Scan for the cell matching the given text and deliver its [X, Y] coordinate at center. 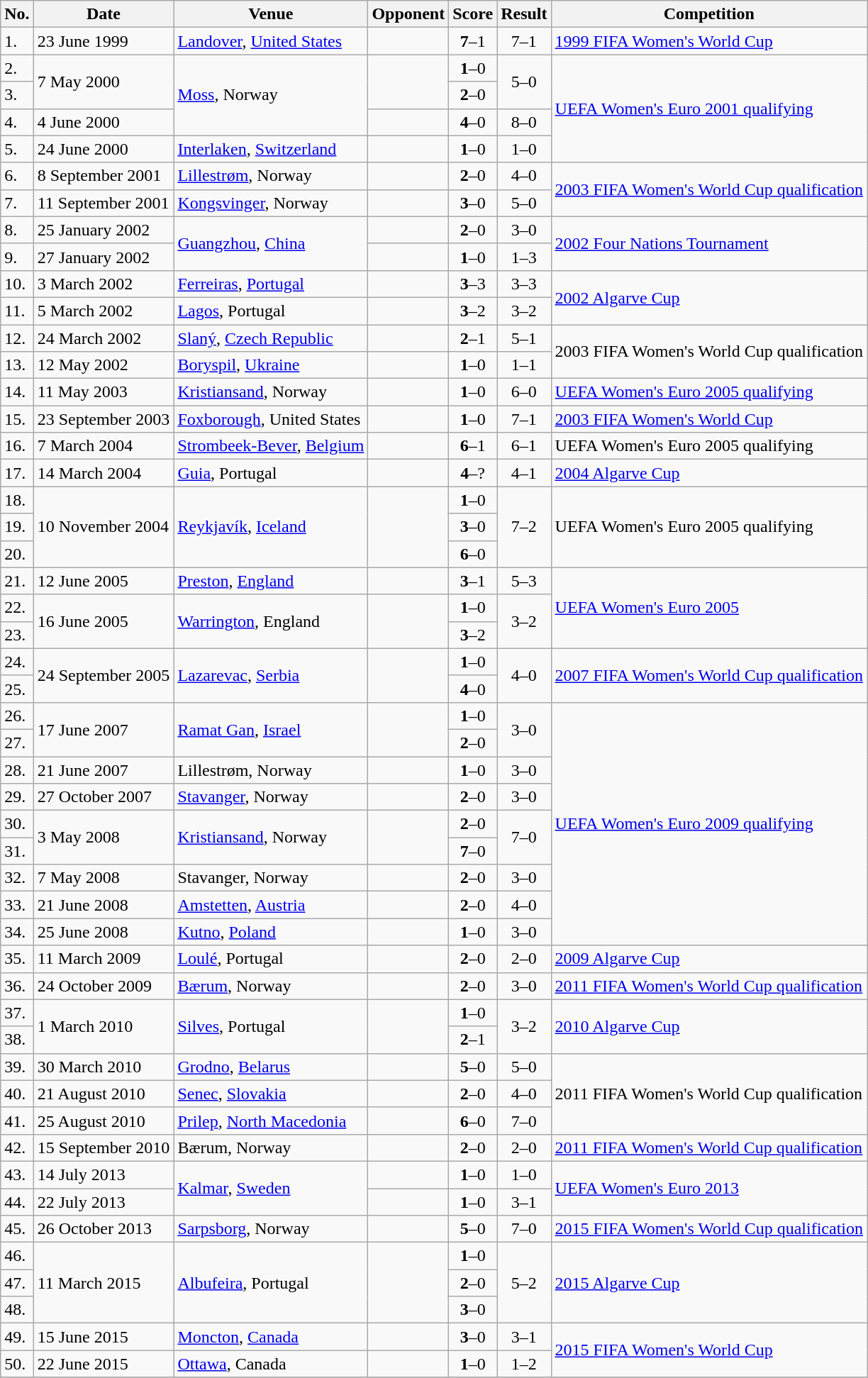
24 June 2000 [104, 149]
15 September 2010 [104, 1148]
7 May 2000 [104, 82]
4–1 [524, 473]
7 May 2008 [104, 878]
2004 Algarve Cup [709, 473]
Ferreiras, Portugal [271, 284]
25 June 2008 [104, 932]
35. [17, 959]
24 March 2002 [104, 338]
5–3 [524, 581]
2015 FIFA Women's World Cup qualification [709, 1229]
Kutno, Poland [271, 932]
8–0 [524, 122]
24 October 2009 [104, 986]
Grodno, Belarus [271, 1067]
Venue [271, 14]
19. [17, 527]
43. [17, 1174]
12. [17, 338]
13. [17, 365]
Slaný, Czech Republic [271, 338]
21. [17, 581]
3. [17, 95]
7. [17, 203]
17 June 2007 [104, 729]
2. [17, 68]
4. [17, 122]
Date [104, 14]
10. [17, 284]
8. [17, 230]
27. [17, 743]
49. [17, 1337]
46. [17, 1256]
30 March 2010 [104, 1067]
44. [17, 1202]
11 March 2015 [104, 1283]
1–2 [524, 1364]
24 September 2005 [104, 675]
39. [17, 1067]
2003 FIFA Women's World Cup [709, 419]
1–3 [524, 257]
Kongsvinger, Norway [271, 203]
36. [17, 986]
12 May 2002 [104, 365]
Senec, Slovakia [271, 1094]
50. [17, 1364]
37. [17, 1013]
32. [17, 878]
UEFA Women's Euro 2009 qualifying [709, 824]
1. [17, 41]
23 June 1999 [104, 41]
Albufeira, Portugal [271, 1283]
Guia, Portugal [271, 473]
Prilep, North Macedonia [271, 1121]
Lazarevac, Serbia [271, 675]
27 January 2002 [104, 257]
3 May 2008 [104, 838]
21 June 2008 [104, 905]
23 September 2003 [104, 419]
Strombeek-Bever, Belgium [271, 446]
Competition [709, 14]
1 March 2010 [104, 1026]
No. [17, 14]
11 March 2009 [104, 959]
11 September 2001 [104, 203]
Loulé, Portugal [271, 959]
6. [17, 176]
2002 Four Nations Tournament [709, 243]
20. [17, 554]
14 July 2013 [104, 1174]
28. [17, 769]
2010 Algarve Cup [709, 1026]
UEFA Women's Euro 2013 [709, 1188]
Silves, Portugal [271, 1026]
7 March 2004 [104, 446]
5. [17, 149]
Result [524, 14]
25 August 2010 [104, 1121]
23. [17, 635]
Foxborough, United States [271, 419]
25 January 2002 [104, 230]
25. [17, 689]
1999 FIFA Women's World Cup [709, 41]
Ramat Gan, Israel [271, 729]
2015 FIFA Women's World Cup [709, 1350]
Moncton, Canada [271, 1337]
14 March 2004 [104, 473]
15. [17, 419]
4–? [473, 473]
38. [17, 1040]
2009 Algarve Cup [709, 959]
2002 Algarve Cup [709, 297]
16 June 2005 [104, 621]
22 July 2013 [104, 1202]
10 November 2004 [104, 527]
40. [17, 1094]
Kalmar, Sweden [271, 1188]
33. [17, 905]
14. [17, 392]
Preston, England [271, 581]
27 October 2007 [104, 797]
Sarpsborg, Norway [271, 1229]
Score [473, 14]
47. [17, 1283]
2015 Algarve Cup [709, 1283]
42. [17, 1148]
26. [17, 716]
45. [17, 1229]
31. [17, 851]
22 June 2015 [104, 1364]
UEFA Women's Euro 2001 qualifying [709, 109]
30. [17, 824]
15 June 2015 [104, 1337]
Reykjavík, Iceland [271, 527]
1–1 [524, 365]
24. [17, 662]
22. [17, 608]
41. [17, 1121]
Boryspil, Ukraine [271, 365]
17. [17, 473]
Warrington, England [271, 621]
34. [17, 932]
UEFA Women's Euro 2005 [709, 608]
Guangzhou, China [271, 243]
Opponent [408, 14]
8 September 2001 [104, 176]
26 October 2013 [104, 1229]
12 June 2005 [104, 581]
16. [17, 446]
18. [17, 500]
Landover, United States [271, 41]
3 March 2002 [104, 284]
Lagos, Portugal [271, 311]
7–2 [524, 527]
9. [17, 257]
21 June 2007 [104, 769]
21 August 2010 [104, 1094]
48. [17, 1310]
4 June 2000 [104, 122]
5 March 2002 [104, 311]
Amstetten, Austria [271, 905]
Moss, Norway [271, 95]
5–2 [524, 1283]
Interlaken, Switzerland [271, 149]
11 May 2003 [104, 392]
Ottawa, Canada [271, 1364]
29. [17, 797]
11. [17, 311]
2007 FIFA Women's World Cup qualification [709, 675]
5–1 [524, 338]
